Determine the (x, y) coordinate at the center of the cell enclosing the given text.  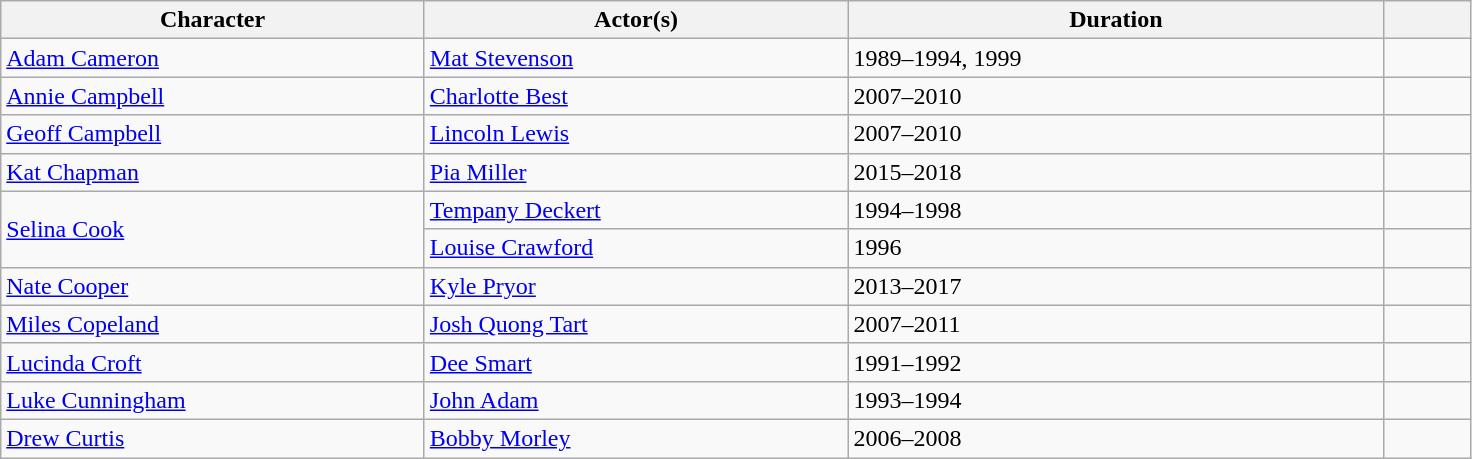
2006–2008 (1116, 438)
Drew Curtis (213, 438)
Bobby Morley (636, 438)
Duration (1116, 20)
Mat Stevenson (636, 58)
Selina Cook (213, 229)
Adam Cameron (213, 58)
Lincoln Lewis (636, 134)
Pia Miller (636, 172)
Louise Crawford (636, 248)
2007–2011 (1116, 324)
Charlotte Best (636, 96)
2013–2017 (1116, 286)
John Adam (636, 400)
1989–1994, 1999 (1116, 58)
Luke Cunningham (213, 400)
Nate Cooper (213, 286)
Miles Copeland (213, 324)
Josh Quong Tart (636, 324)
Kyle Pryor (636, 286)
Kat Chapman (213, 172)
Character (213, 20)
1996 (1116, 248)
1994–1998 (1116, 210)
1991–1992 (1116, 362)
1993–1994 (1116, 400)
Dee Smart (636, 362)
Lucinda Croft (213, 362)
Geoff Campbell (213, 134)
Tempany Deckert (636, 210)
2015–2018 (1116, 172)
Actor(s) (636, 20)
Annie Campbell (213, 96)
